For the text-containing cell, return its midpoint in [x, y] coordinate format. 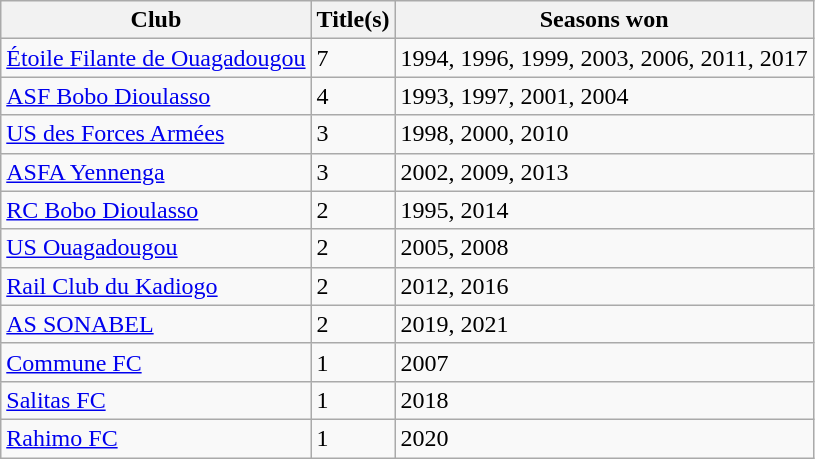
US Ouagadougou [156, 248]
Étoile Filante de Ouagadougou [156, 58]
Club [156, 20]
2020 [604, 438]
ASF Bobo Dioulasso [156, 96]
2019, 2021 [604, 324]
AS SONABEL [156, 324]
2012, 2016 [604, 286]
US des Forces Armées [156, 134]
2002, 2009, 2013 [604, 172]
Commune FC [156, 362]
RC Bobo Dioulasso [156, 210]
Rail Club du Kadiogo [156, 286]
2007 [604, 362]
7 [353, 58]
2018 [604, 400]
4 [353, 96]
1994, 1996, 1999, 2003, 2006, 2011, 2017 [604, 58]
Rahimo FC [156, 438]
1993, 1997, 2001, 2004 [604, 96]
Title(s) [353, 20]
Seasons won [604, 20]
1998, 2000, 2010 [604, 134]
Salitas FC [156, 400]
1995, 2014 [604, 210]
ASFA Yennenga [156, 172]
2005, 2008 [604, 248]
